Provide the (X, Y) coordinate of the cell's center where the given text is located.  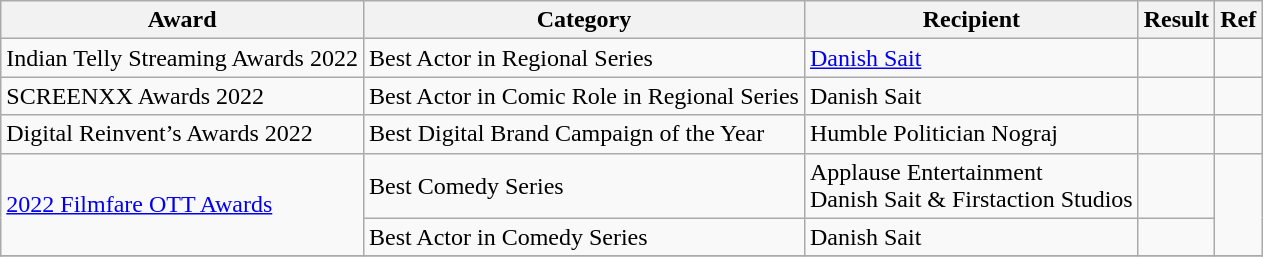
Best Digital Brand Campaign of the Year (584, 134)
Best Actor in Comedy Series (584, 237)
Digital Reinvent’s Awards 2022 (182, 134)
Best Actor in Regional Series (584, 58)
Recipient (971, 20)
Result (1176, 20)
Award (182, 20)
Best Comedy Series (584, 186)
SCREENXX Awards 2022 (182, 96)
Category (584, 20)
Ref (1238, 20)
Best Actor in Comic Role in Regional Series (584, 96)
2022 Filmfare OTT Awards (182, 204)
Indian Telly Streaming Awards 2022 (182, 58)
Applause Entertainment Danish Sait & Firstaction Studios (971, 186)
Humble Politician Nograj (971, 134)
